Output the (X, Y) coordinate of the center of the cell containing the given text.  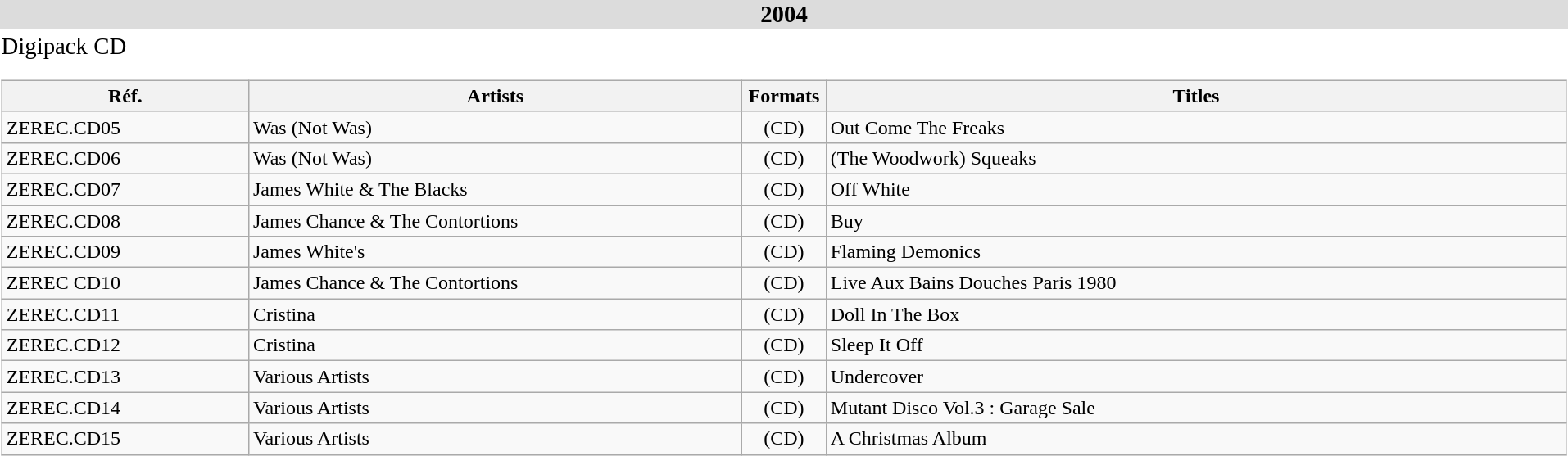
Titles (1196, 96)
Live Aux Bains Douches Paris 1980 (1196, 283)
Sleep It Off (1196, 345)
James White's (495, 252)
Mutant Disco Vol.3 : Garage Sale (1196, 408)
(The Woodwork) Squeaks (1196, 158)
Buy (1196, 220)
ZEREC.CD07 (125, 189)
Off White (1196, 189)
ZEREC.CD06 (125, 158)
Formats (785, 96)
Réf. (125, 96)
ZEREC.CD14 (125, 408)
Artists (495, 96)
ZEREC.CD12 (125, 345)
ZEREC.CD13 (125, 377)
ZEREC.CD09 (125, 252)
James White & The Blacks (495, 189)
ZEREC.CD11 (125, 314)
ZEREC CD10 (125, 283)
Out Come The Freaks (1196, 127)
Undercover (1196, 377)
2004 (784, 15)
ZEREC.CD08 (125, 220)
A Christmas Album (1196, 439)
Doll In The Box (1196, 314)
Flaming Demonics (1196, 252)
ZEREC.CD15 (125, 439)
ZEREC.CD05 (125, 127)
